Return (x, y) of the center of cell containing provided text 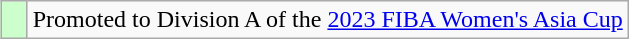
Promoted to Division A of the 2023 FIBA Women's Asia Cup (328, 20)
